Scan for the cell matching the given text and deliver its [X, Y] coordinate at center. 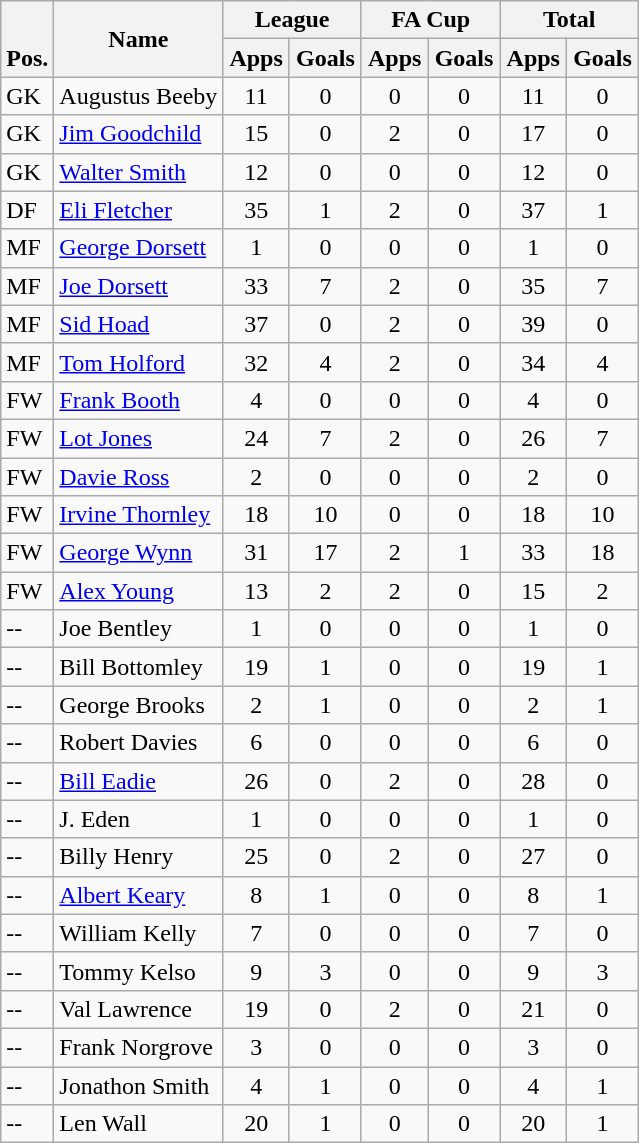
Albert Keary [138, 895]
Walter Smith [138, 172]
FA Cup [430, 20]
Frank Norgrove [138, 1047]
Tom Holford [138, 362]
31 [256, 553]
Name [138, 39]
Billy Henry [138, 857]
Bill Eadie [138, 781]
Tommy Kelso [138, 971]
34 [534, 362]
Pos. [28, 39]
Alex Young [138, 591]
Bill Bottomley [138, 667]
Eli Fletcher [138, 210]
28 [534, 781]
League [292, 20]
Sid Hoad [138, 324]
George Dorsett [138, 248]
21 [534, 1009]
William Kelly [138, 933]
Joe Dorsett [138, 286]
Frank Booth [138, 400]
George Brooks [138, 705]
39 [534, 324]
32 [256, 362]
Jonathon Smith [138, 1085]
Robert Davies [138, 743]
Val Lawrence [138, 1009]
Len Wall [138, 1124]
27 [534, 857]
J. Eden [138, 819]
Joe Bentley [138, 629]
25 [256, 857]
Augustus Beeby [138, 96]
Irvine Thornley [138, 515]
Jim Goodchild [138, 134]
24 [256, 438]
13 [256, 591]
Davie Ross [138, 477]
Total [570, 20]
Lot Jones [138, 438]
DF [28, 210]
George Wynn [138, 553]
